Return [x, y] of the center of cell containing provided text 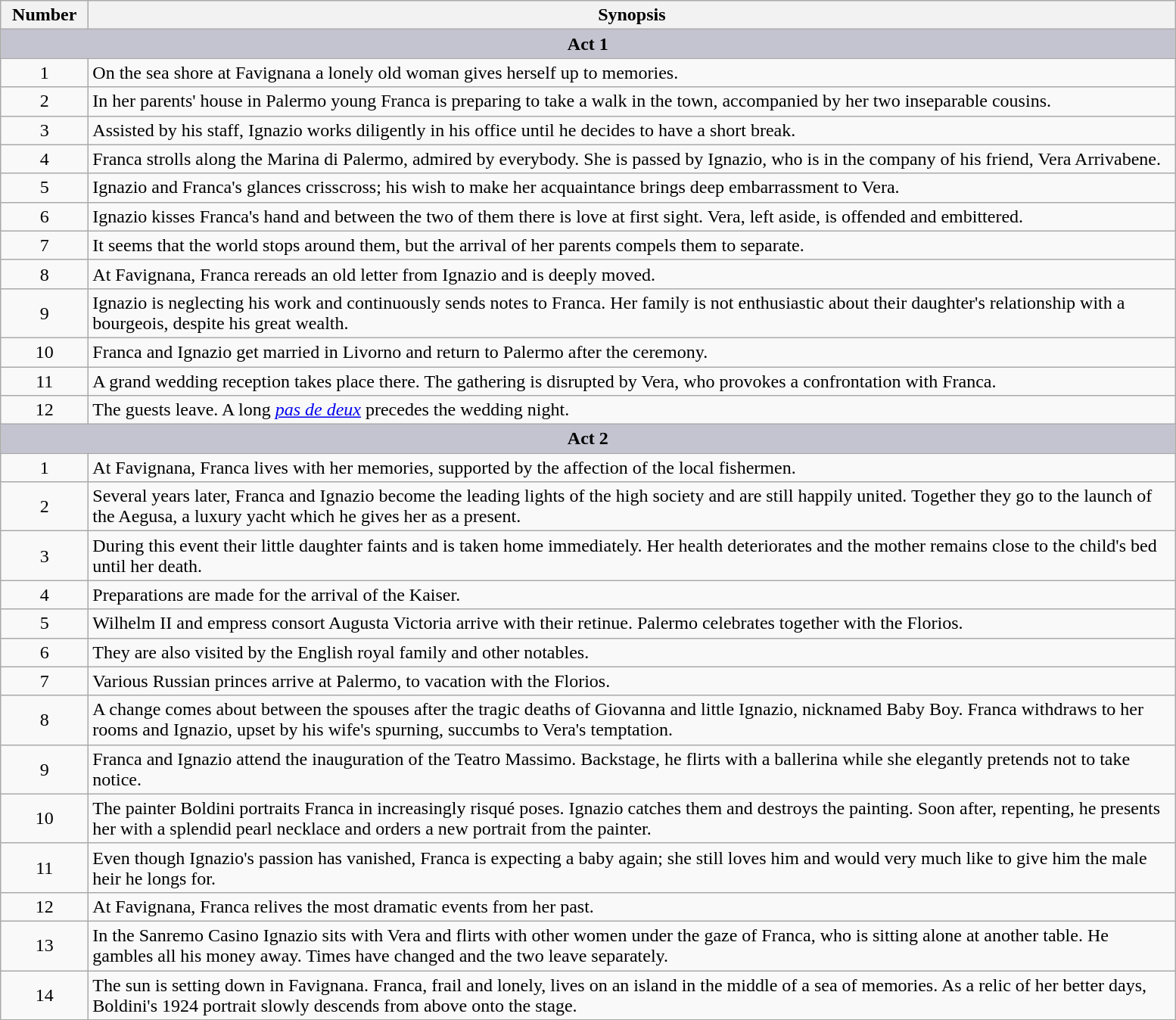
Franca and Ignazio get married in Livorno and return to Palermo after the ceremony. [632, 352]
Synopsis [632, 15]
At Favignana, Franca rereads an old letter from Ignazio and is deeply moved. [632, 274]
Act 2 [588, 439]
Number [45, 15]
A grand wedding reception takes place there. The gathering is disrupted by Vera, who provokes a confrontation with Franca. [632, 381]
At Favignana, Franca relives the most dramatic events from her past. [632, 906]
On the sea shore at Favignana a lonely old woman gives herself up to memories. [632, 73]
Ignazio and Franca's glances crisscross; his wish to make her acquaintance brings deep embarrassment to Vera. [632, 188]
Preparations are made for the arrival of the Kaiser. [632, 595]
13 [45, 946]
At Favignana, Franca lives with her memories, supported by the affection of the local fishermen. [632, 468]
They are also visited by the English royal family and other notables. [632, 652]
Various Russian princes arrive at Palermo, to vacation with the Florios. [632, 681]
Act 1 [588, 44]
Ignazio kisses Franca's hand and between the two of them there is love at first sight. Vera, left aside, is offended and embittered. [632, 216]
It seems that the world stops around them, but the arrival of her parents compels them to separate. [632, 245]
14 [45, 994]
In her parents' house in Palermo young Franca is preparing to take a walk in the town, accompanied by her two inseparable cousins. [632, 101]
The guests leave. A long pas de deux precedes the wedding night. [632, 410]
Assisted by his staff, Ignazio works diligently in his office until he decides to have a short break. [632, 130]
Franca strolls along the Marina di Palermo, admired by everybody. She is passed by Ignazio, who is in the company of his friend, Vera Arrivabene. [632, 159]
Wilhelm II and empress consort Augusta Victoria arrive with their retinue. Palermo celebrates together with the Florios. [632, 624]
